Determine the (x, y) coordinate at the center of the cell enclosing the given text.  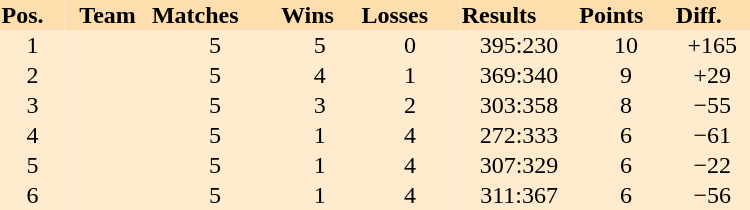
395:230 (519, 45)
10 (626, 45)
9 (626, 75)
Diff. (712, 15)
Points (626, 15)
369:340 (519, 75)
Pos. (32, 15)
307:329 (519, 165)
Wins (320, 15)
−22 (712, 165)
272:333 (519, 135)
0 (410, 45)
−56 (712, 195)
−61 (712, 135)
+165 (712, 45)
Results (519, 15)
+29 (712, 75)
303:358 (519, 105)
311:367 (519, 195)
8 (626, 105)
Team (108, 15)
Losses (410, 15)
Matches (214, 15)
−55 (712, 105)
